For the text-containing cell, return its midpoint in [X, Y] coordinate format. 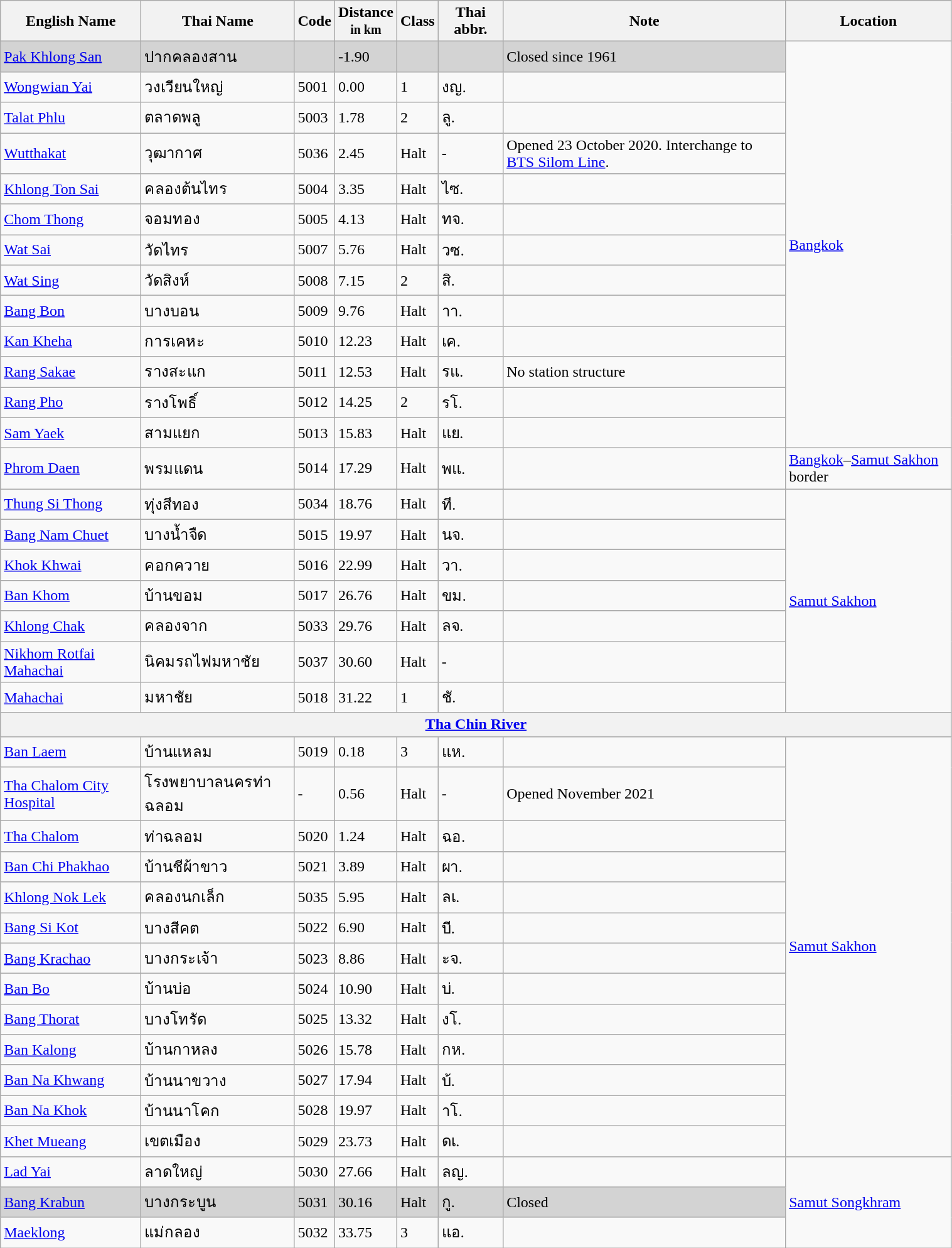
วา. [471, 565]
17.94 [365, 1080]
บ้านนาโคก [218, 1111]
5028 [314, 1111]
27.66 [365, 1171]
1.78 [365, 118]
กู. [471, 1203]
นจ. [471, 535]
แห. [471, 752]
5037 [314, 662]
Tha Chalom City Hospital [71, 794]
5017 [314, 595]
Closed since 1961 [644, 56]
Samut Songkhram [869, 1202]
ผา. [471, 866]
22.99 [365, 565]
5016 [314, 565]
5027 [314, 1080]
Ban Bo [71, 989]
5032 [314, 1233]
5031 [314, 1203]
วัดสิงห์ [218, 280]
Location [869, 21]
คลองต้นไทร [218, 190]
บางสีคต [218, 928]
5020 [314, 836]
คลองจาก [218, 627]
Bang Bon [71, 311]
Note [644, 21]
5018 [314, 698]
3.89 [365, 866]
มหาชัย [218, 698]
คอกควาย [218, 565]
30.16 [365, 1203]
1.24 [365, 836]
โรงพยาบาลนครท่าฉลอม [218, 794]
15.83 [365, 433]
ทุ่งสีทอง [218, 505]
บ้านนาขวาง [218, 1080]
Lad Yai [71, 1171]
12.23 [365, 342]
0.56 [365, 794]
5033 [314, 627]
Wat Sai [71, 250]
พรมแดน [218, 468]
5023 [314, 958]
ฉอ. [471, 836]
5029 [314, 1141]
5030 [314, 1171]
รโ. [471, 402]
5024 [314, 989]
บ้านแหลม [218, 752]
Tha Chalom [71, 836]
ปากคลองสาน [218, 56]
31.22 [365, 698]
5026 [314, 1050]
0.18 [365, 752]
5019 [314, 752]
5034 [314, 505]
Wutthakat [71, 153]
ดเ. [471, 1141]
าา. [471, 311]
5009 [314, 311]
Maeklong [71, 1233]
5008 [314, 280]
5012 [314, 402]
5010 [314, 342]
9.76 [365, 311]
5.76 [365, 250]
บางโทรัด [218, 1019]
5001 [314, 87]
5014 [314, 468]
Opened November 2021 [644, 794]
3.35 [365, 190]
12.53 [365, 372]
เขตเมือง [218, 1141]
บางน้ำจืด [218, 535]
ลจ. [471, 627]
ท่าฉลอม [218, 836]
6.90 [365, 928]
ชั. [471, 698]
4.13 [365, 220]
7.15 [365, 280]
วงเวียนใหญ่ [218, 87]
ขม. [471, 595]
เค. [471, 342]
10.90 [365, 989]
บ้านชีผ้าขาว [218, 866]
Ban Na Khwang [71, 1080]
Bang Thorat [71, 1019]
Distancein km [365, 21]
5021 [314, 866]
บ้านกาหลง [218, 1050]
พแ. [471, 468]
5036 [314, 153]
นิคมรถไฟมหาชัย [218, 662]
Bang Si Kot [71, 928]
Talat Phlu [71, 118]
5022 [314, 928]
15.78 [365, 1050]
Khok Khwai [71, 565]
Ban Khom [71, 595]
รางสะแก [218, 372]
17.29 [365, 468]
Sam Yaek [71, 433]
-1.90 [365, 56]
Mahachai [71, 698]
5013 [314, 433]
Khlong Nok Lek [71, 898]
วัดไทร [218, 250]
Pak Khlong San [71, 56]
วุฒากาศ [218, 153]
บางบอน [218, 311]
ลเ. [471, 898]
การเคหะ [218, 342]
ไซ. [471, 190]
งญ. [471, 87]
5011 [314, 372]
กห. [471, 1050]
5.95 [365, 898]
งโ. [471, 1019]
2.45 [365, 153]
Phrom Daen [71, 468]
Wongwian Yai [71, 87]
Closed [644, 1203]
วซ. [471, 250]
Nikhom Rotfai Mahachai [71, 662]
บ้านขอม [218, 595]
ลู. [471, 118]
แย. [471, 433]
5035 [314, 898]
แม่กลอง [218, 1233]
าโ. [471, 1111]
Thung Si Thong [71, 505]
Tha Chin River [476, 724]
Khlong Chak [71, 627]
Ban Na Khok [71, 1111]
Opened 23 October 2020. Interchange to BTS Silom Line. [644, 153]
English Name [71, 21]
5005 [314, 220]
33.75 [365, 1233]
5003 [314, 118]
No station structure [644, 372]
5004 [314, 190]
23.73 [365, 1141]
บางกระบูน [218, 1203]
Khet Mueang [71, 1141]
แอ. [471, 1233]
Thai Name [218, 21]
บ้. [471, 1080]
ทจ. [471, 220]
Bang Krabun [71, 1203]
Bang Nam Chuet [71, 535]
Ban Laem [71, 752]
Kan Kheha [71, 342]
ตลาดพลู [218, 118]
Class [417, 21]
Chom Thong [71, 220]
5007 [314, 250]
Thai abbr. [471, 21]
Bangkok–Samut Sakhon border [869, 468]
Rang Sakae [71, 372]
30.60 [365, 662]
14.25 [365, 402]
รางโพธิ์ [218, 402]
รแ. [471, 372]
บ้านบ่อ [218, 989]
ลาดใหญ่ [218, 1171]
จอมทอง [218, 220]
8.86 [365, 958]
5015 [314, 535]
สิ. [471, 280]
ที. [471, 505]
29.76 [365, 627]
Ban Chi Phakhao [71, 866]
26.76 [365, 595]
บ่. [471, 989]
18.76 [365, 505]
คลองนกเล็ก [218, 898]
Bangkok [869, 245]
ะจ. [471, 958]
บางกระเจ้า [218, 958]
Code [314, 21]
5025 [314, 1019]
Khlong Ton Sai [71, 190]
บี. [471, 928]
ลญ. [471, 1171]
Ban Kalong [71, 1050]
Bang Krachao [71, 958]
สามแยก [218, 433]
Wat Sing [71, 280]
13.32 [365, 1019]
0.00 [365, 87]
Rang Pho [71, 402]
